Extract the [X, Y] coordinate from the center of the cell holding the provided text.  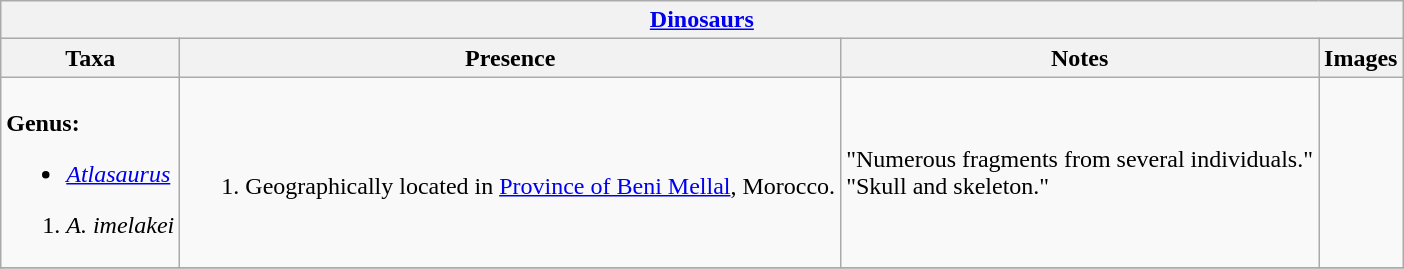
"Numerous fragments from several individuals.""Skull and skeleton." [1080, 172]
Geographically located in Province of Beni Mellal, Morocco. [510, 172]
Taxa [90, 58]
Presence [510, 58]
Dinosaurs [702, 20]
Notes [1080, 58]
Images [1361, 58]
Genus:AtlasaurusA. imelakei [90, 172]
